Pinpoint the cell where the given text exists, returning its (X, Y) midpoint coordinate. 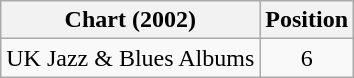
Chart (2002) (130, 20)
UK Jazz & Blues Albums (130, 58)
6 (307, 58)
Position (307, 20)
